Return the (x, y) coordinate for the center point of the cell that contains the specified text.  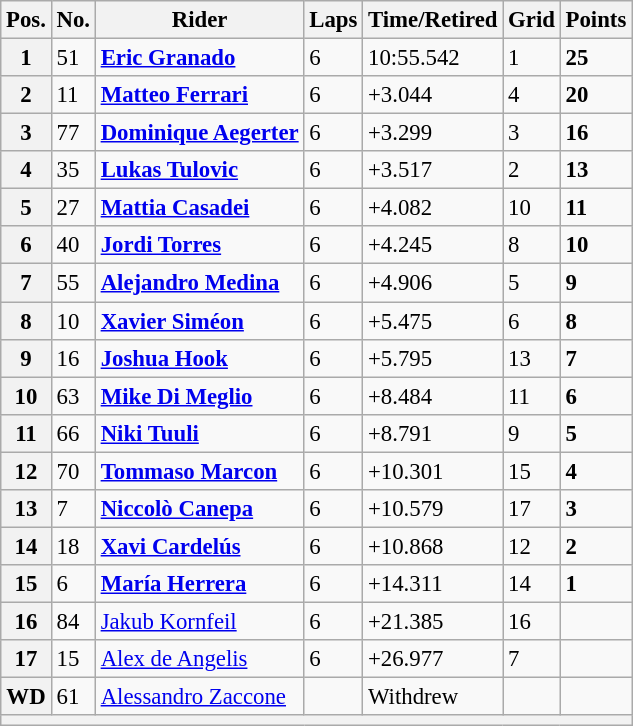
Time/Retired (433, 20)
Lukas Tulovic (200, 170)
+5.795 (433, 358)
+3.044 (433, 95)
Mike Di Meglio (200, 396)
Grid (532, 20)
Xavi Cardelús (200, 546)
+5.475 (433, 321)
+4.082 (433, 208)
Points (596, 20)
+3.517 (433, 170)
+4.906 (433, 283)
20 (596, 95)
35 (73, 170)
+4.245 (433, 245)
Mattia Casadei (200, 208)
51 (73, 58)
70 (73, 471)
55 (73, 283)
84 (73, 621)
18 (73, 546)
Niki Tuuli (200, 433)
Tommaso Marcon (200, 471)
10:55.542 (433, 58)
+3.299 (433, 133)
Alessandro Zaccone (200, 697)
Xavier Siméon (200, 321)
Dominique Aegerter (200, 133)
63 (73, 396)
Laps (334, 20)
WD (26, 697)
Withdrew (433, 697)
+8.791 (433, 433)
40 (73, 245)
+8.484 (433, 396)
+10.301 (433, 471)
Alex de Angelis (200, 659)
+14.311 (433, 584)
Alejandro Medina (200, 283)
+10.868 (433, 546)
+10.579 (433, 509)
61 (73, 697)
Matteo Ferrari (200, 95)
María Herrera (200, 584)
Niccolò Canepa (200, 509)
27 (73, 208)
Eric Granado (200, 58)
No. (73, 20)
Jordi Torres (200, 245)
Joshua Hook (200, 358)
+21.385 (433, 621)
Rider (200, 20)
77 (73, 133)
+26.977 (433, 659)
Jakub Kornfeil (200, 621)
66 (73, 433)
25 (596, 58)
Pos. (26, 20)
